For the text-containing cell, return its midpoint in (X, Y) coordinate format. 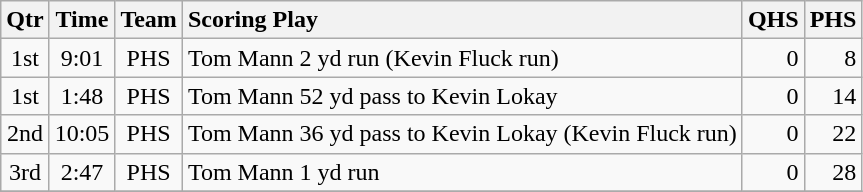
14 (833, 96)
9:01 (82, 58)
Team (149, 20)
Tom Mann 52 yd pass to Kevin Lokay (462, 96)
3rd (25, 172)
10:05 (82, 134)
8 (833, 58)
Tom Mann 2 yd run (Kevin Fluck run) (462, 58)
Tom Mann 36 yd pass to Kevin Lokay (Kevin Fluck run) (462, 134)
22 (833, 134)
Scoring Play (462, 20)
2nd (25, 134)
Tom Mann 1 yd run (462, 172)
Qtr (25, 20)
2:47 (82, 172)
Time (82, 20)
1:48 (82, 96)
QHS (773, 20)
28 (833, 172)
